Pinpoint the cell where the given text exists, returning its [x, y] midpoint coordinate. 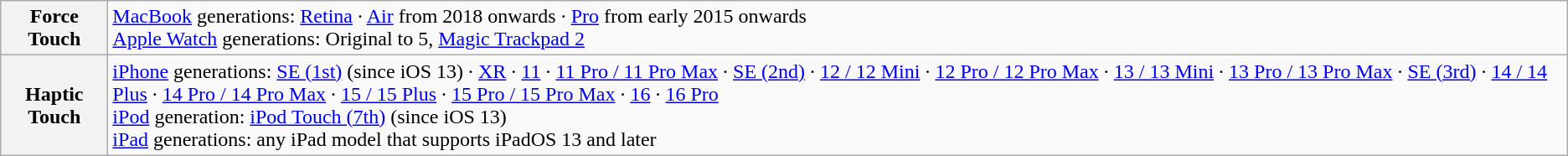
Force Touch [54, 29]
Haptic Touch [54, 106]
MacBook generations: Retina · Air from 2018 onwards · Pro from early 2015 onwardsApple Watch generations: Original to 5, Magic Trackpad 2 [838, 29]
